Identify which cell holds the provided text, then report its (x, y) central coordinate. 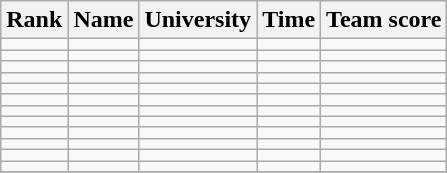
Rank (34, 20)
Team score (384, 20)
Time (289, 20)
Name (104, 20)
University (198, 20)
